For the text-containing cell, return its midpoint in (X, Y) coordinate format. 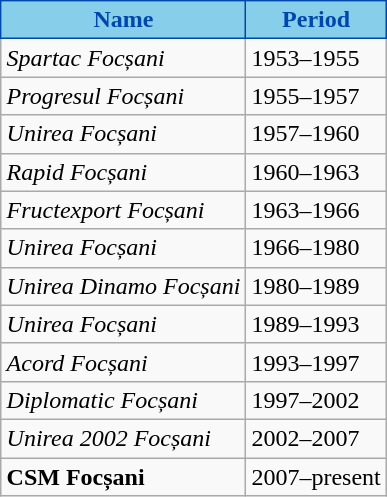
1966–1980 (316, 248)
Unirea Dinamo Focșani (124, 286)
1997–2002 (316, 400)
2002–2007 (316, 438)
Fructexport Focșani (124, 210)
Unirea 2002 Focșani (124, 438)
Diplomatic Focșani (124, 400)
CSM Focșani (124, 477)
Spartac Focșani (124, 58)
1955–1957 (316, 96)
1980–1989 (316, 286)
Name (124, 20)
Period (316, 20)
1963–1966 (316, 210)
1960–1963 (316, 172)
1993–1997 (316, 362)
Acord Focșani (124, 362)
Progresul Focșani (124, 96)
1957–1960 (316, 134)
2007–present (316, 477)
1989–1993 (316, 324)
Rapid Focșani (124, 172)
1953–1955 (316, 58)
